For the text-containing cell, return its midpoint in (X, Y) coordinate format. 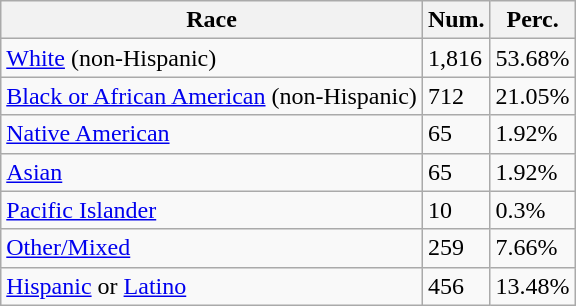
259 (456, 248)
712 (456, 96)
7.66% (532, 248)
Num. (456, 20)
Native American (212, 134)
53.68% (532, 58)
Asian (212, 172)
456 (456, 286)
0.3% (532, 210)
Race (212, 20)
13.48% (532, 286)
Hispanic or Latino (212, 286)
Pacific Islander (212, 210)
1,816 (456, 58)
White (non-Hispanic) (212, 58)
10 (456, 210)
Perc. (532, 20)
Other/Mixed (212, 248)
21.05% (532, 96)
Black or African American (non-Hispanic) (212, 96)
